Output the [X, Y] coordinate of the center of the cell containing the given text.  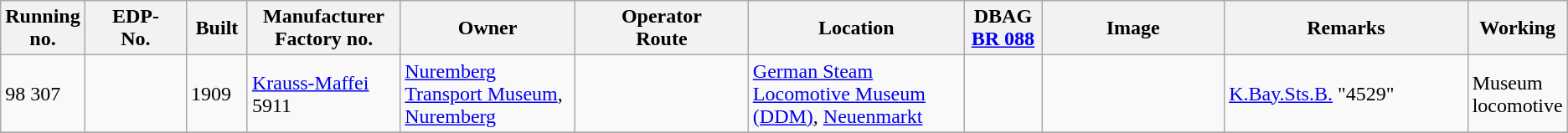
ManufacturerFactory no. [323, 28]
Krauss-Maffei5911 [323, 94]
German Steam Locomotive Museum (DDM), Neuenmarkt [856, 94]
Owner [487, 28]
98 307 [43, 94]
Remarks [1347, 28]
Built [218, 28]
DBAGBR 088 [1003, 28]
Location [856, 28]
OperatorRoute [662, 28]
K.Bay.Sts.B. "4529" [1347, 94]
EDP-No. [136, 28]
Nuremberg Transport Museum, Nuremberg [487, 94]
Working [1518, 28]
1909 [218, 94]
Runningno. [43, 28]
Image [1133, 28]
Museum locomotive [1518, 94]
